Output the (X, Y) coordinate of the center of the cell containing the given text.  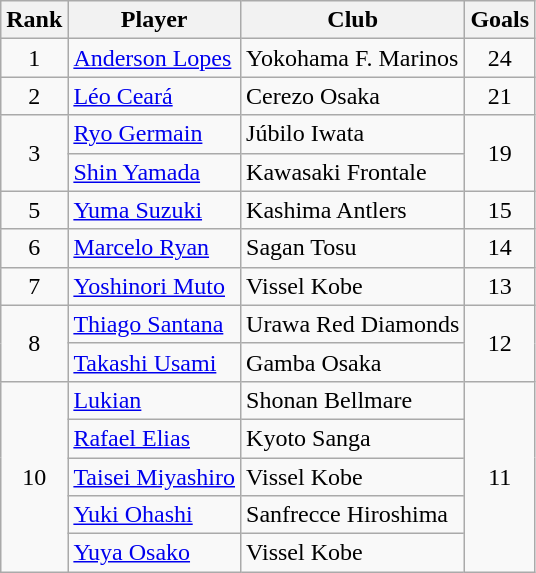
Yuki Ohashi (154, 515)
Gamba Osaka (353, 362)
Rank (34, 20)
Kashima Antlers (353, 210)
Sagan Tosu (353, 248)
Shonan Bellmare (353, 400)
12 (500, 343)
Goals (500, 20)
19 (500, 153)
Anderson Lopes (154, 58)
Cerezo Osaka (353, 96)
Léo Ceará (154, 96)
Yokohama F. Marinos (353, 58)
Shin Yamada (154, 172)
Yoshinori Muto (154, 286)
Sanfrecce Hiroshima (353, 515)
Player (154, 20)
8 (34, 343)
6 (34, 248)
Júbilo Iwata (353, 134)
Ryo Germain (154, 134)
1 (34, 58)
21 (500, 96)
10 (34, 476)
24 (500, 58)
Takashi Usami (154, 362)
Yuya Osako (154, 553)
11 (500, 476)
Lukian (154, 400)
14 (500, 248)
Rafael Elias (154, 438)
Thiago Santana (154, 324)
Marcelo Ryan (154, 248)
7 (34, 286)
Taisei Miyashiro (154, 477)
3 (34, 153)
Yuma Suzuki (154, 210)
Club (353, 20)
15 (500, 210)
Urawa Red Diamonds (353, 324)
13 (500, 286)
Kyoto Sanga (353, 438)
5 (34, 210)
Kawasaki Frontale (353, 172)
2 (34, 96)
